From the cell containing the given text, extract its center point as [X, Y] coordinate. 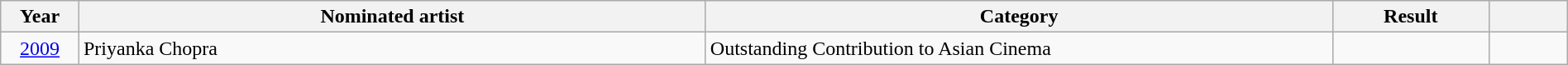
Result [1411, 17]
Year [40, 17]
Category [1019, 17]
Priyanka Chopra [392, 48]
Outstanding Contribution to Asian Cinema [1019, 48]
Nominated artist [392, 17]
2009 [40, 48]
